Output the [X, Y] coordinate of the center of the cell containing the given text.  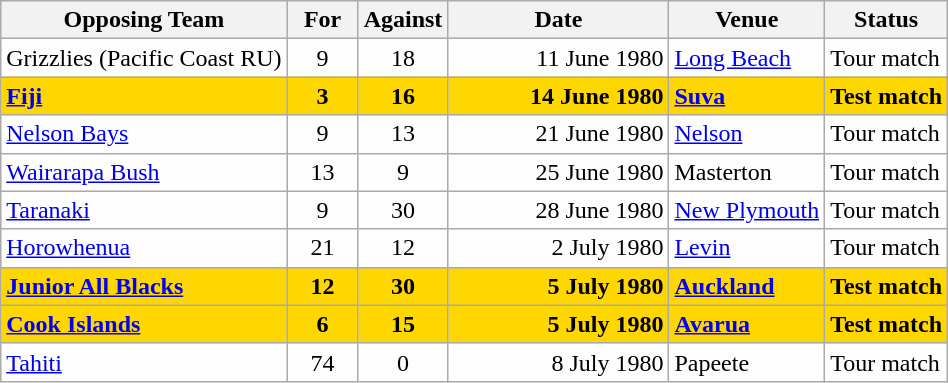
Status [886, 20]
14 June 1980 [558, 96]
15 [403, 324]
Tahiti [144, 362]
Against [403, 20]
18 [403, 58]
Cook Islands [144, 324]
Wairarapa Bush [144, 172]
Taranaki [144, 210]
Opposing Team [144, 20]
11 June 1980 [558, 58]
Nelson [747, 134]
25 June 1980 [558, 172]
New Plymouth [747, 210]
16 [403, 96]
28 June 1980 [558, 210]
2 July 1980 [558, 248]
6 [322, 324]
Horowhenua [144, 248]
Masterton [747, 172]
Papeete [747, 362]
21 June 1980 [558, 134]
8 July 1980 [558, 362]
Fiji [144, 96]
Auckland [747, 286]
Venue [747, 20]
3 [322, 96]
Junior All Blacks [144, 286]
0 [403, 362]
Date [558, 20]
Levin [747, 248]
Nelson Bays [144, 134]
For [322, 20]
74 [322, 362]
Avarua [747, 324]
Long Beach [747, 58]
Grizzlies (Pacific Coast RU) [144, 58]
Suva [747, 96]
21 [322, 248]
